Provide the [X, Y] coordinate of the cell's center where the given text is located.  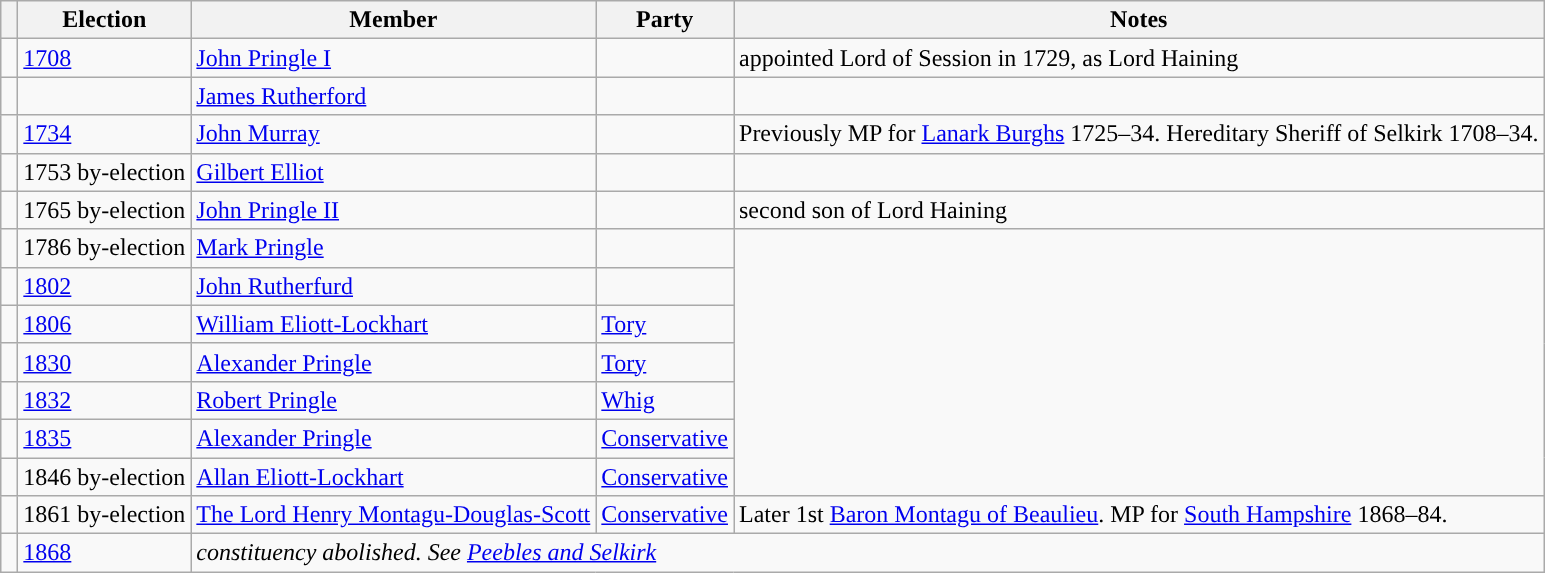
1846 by-election [104, 477]
Notes [1140, 20]
1806 [104, 324]
John Pringle II [394, 210]
Gilbert Elliot [394, 172]
second son of Lord Haining [1140, 210]
1835 [104, 438]
Previously MP for Lanark Burghs 1725–34. Hereditary Sheriff of Selkirk 1708–34. [1140, 134]
1753 by-election [104, 172]
John Pringle I [394, 58]
1861 by-election [104, 515]
constituency abolished. See Peebles and Selkirk [868, 553]
1802 [104, 286]
1765 by-election [104, 210]
Robert Pringle [394, 400]
Mark Pringle [394, 248]
appointed Lord of Session in 1729, as Lord Haining [1140, 58]
1830 [104, 362]
1868 [104, 553]
William Eliott-Lockhart [394, 324]
Allan Eliott-Lockhart [394, 477]
Later 1st Baron Montagu of Beaulieu. MP for South Hampshire 1868–84. [1140, 515]
1708 [104, 58]
John Rutherfurd [394, 286]
1832 [104, 400]
John Murray [394, 134]
Party [665, 20]
1786 by-election [104, 248]
1734 [104, 134]
Election [104, 20]
Member [394, 20]
James Rutherford [394, 96]
The Lord Henry Montagu-Douglas-Scott [394, 515]
Whig [665, 400]
